Identify which cell holds the provided text, then report its [X, Y] central coordinate. 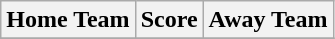
Home Team [68, 20]
Score [169, 20]
Away Team [268, 20]
